For the text-containing cell, return its midpoint in (X, Y) coordinate format. 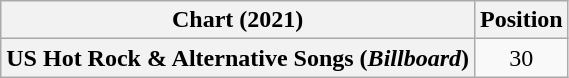
US Hot Rock & Alternative Songs (Billboard) (238, 58)
Position (521, 20)
30 (521, 58)
Chart (2021) (238, 20)
